Extract the (X, Y) coordinate from the center of the cell holding the provided text.  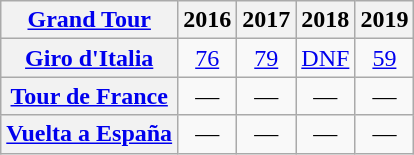
Giro d'Italia (90, 58)
2017 (266, 20)
DNF (326, 58)
2018 (326, 20)
2019 (384, 20)
76 (208, 58)
Grand Tour (90, 20)
Vuelta a España (90, 134)
79 (266, 58)
59 (384, 58)
2016 (208, 20)
Tour de France (90, 96)
